Return the (x, y) coordinate for the center point of the cell that contains the specified text.  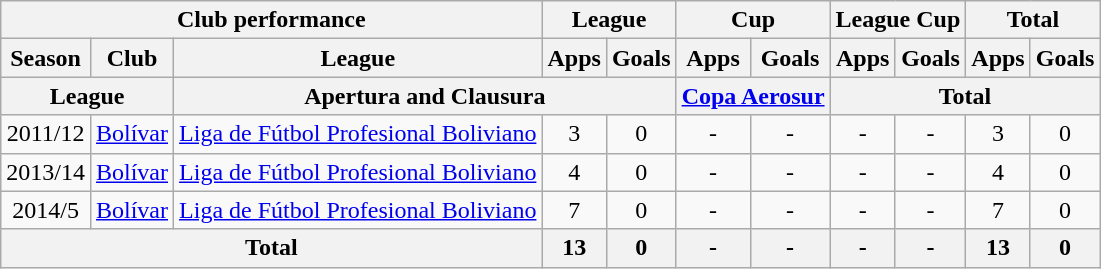
League Cup (898, 20)
2013/14 (46, 172)
Copa Aerosur (753, 96)
2014/5 (46, 210)
Club (132, 58)
Cup (753, 20)
Season (46, 58)
2011/12 (46, 134)
Club performance (272, 20)
Apertura and Clausura (426, 96)
